Identify which cell holds the provided text, then report its (x, y) central coordinate. 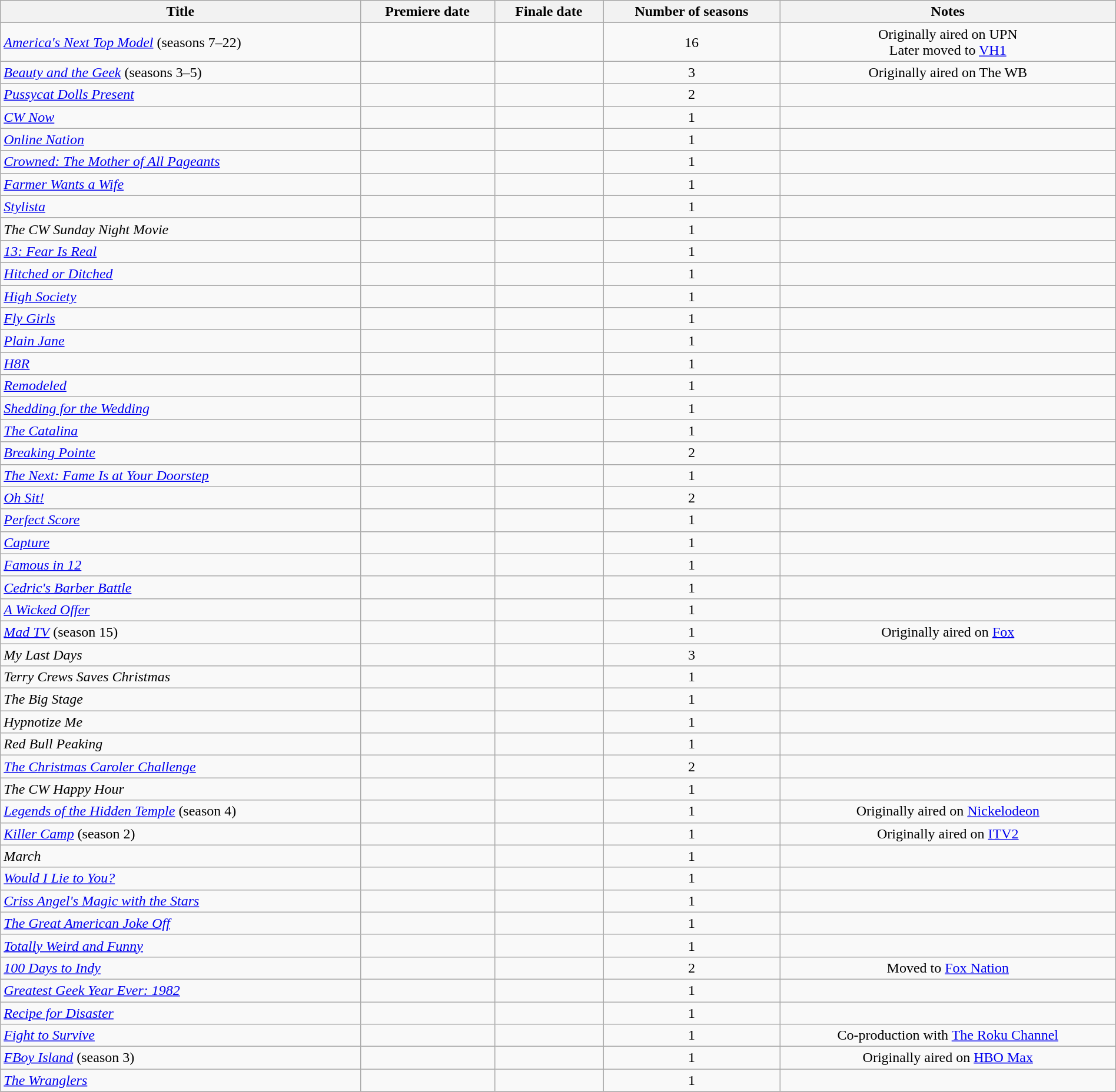
Crowned: The Mother of All Pageants (180, 162)
The CW Sunday Night Movie (180, 229)
Originally aired on The WB (948, 72)
Premiere date (427, 12)
Moved to Fox Nation (948, 968)
High Society (180, 296)
A Wicked Offer (180, 610)
16 (692, 42)
Totally Weird and Funny (180, 945)
13: Fear Is Real (180, 251)
Notes (948, 12)
Hypnotize Me (180, 722)
Terry Crews Saves Christmas (180, 677)
Killer Camp (season 2) (180, 834)
Recipe for Disaster (180, 1013)
March (180, 856)
Beauty and the Geek (seasons 3–5) (180, 72)
America's Next Top Model (seasons 7–22) (180, 42)
My Last Days (180, 655)
Farmer Wants a Wife (180, 184)
Perfect Score (180, 520)
Originally aired on Nickelodeon (948, 811)
Would I Lie to You? (180, 878)
Originally aired on Fox (948, 632)
The CW Happy Hour (180, 789)
Originally aired on ITV2 (948, 834)
The Christmas Caroler Challenge (180, 767)
Number of seasons (692, 12)
The Next: Fame Is at Your Doorstep (180, 475)
Online Nation (180, 139)
Cedric's Barber Battle (180, 587)
Pussycat Dolls Present (180, 95)
The Wranglers (180, 1080)
Capture (180, 542)
The Catalina (180, 431)
Remodeled (180, 386)
FBoy Island (season 3) (180, 1058)
Red Bull Peaking (180, 744)
CW Now (180, 117)
Fly Girls (180, 319)
Plain Jane (180, 341)
100 Days to Indy (180, 968)
H8R (180, 364)
Stylista (180, 207)
Criss Angel's Magic with the Stars (180, 901)
Mad TV (season 15) (180, 632)
Legends of the Hidden Temple (season 4) (180, 811)
Originally aired on UPNLater moved to VH1 (948, 42)
Breaking Pointe (180, 453)
Hitched or Ditched (180, 274)
Originally aired on HBO Max (948, 1058)
Title (180, 12)
Famous in 12 (180, 565)
Finale date (549, 12)
Greatest Geek Year Ever: 1982 (180, 990)
The Great American Joke Off (180, 923)
Oh Sit! (180, 498)
Co-production with The Roku Channel (948, 1036)
Shedding for the Wedding (180, 408)
Fight to Survive (180, 1036)
The Big Stage (180, 700)
